Locate the cell with the specified text and output its (x, y) center coordinate. 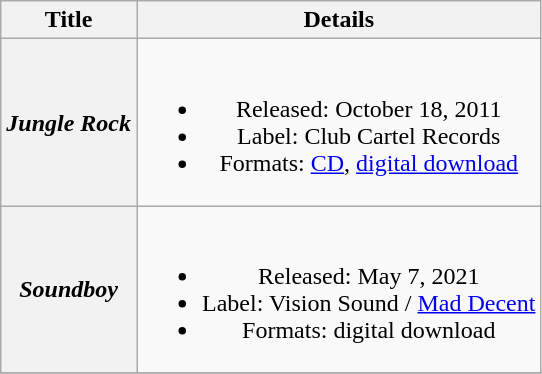
Jungle Rock (69, 122)
Released: October 18, 2011Label: Club Cartel RecordsFormats: CD, digital download (338, 122)
Released: May 7, 2021Label: Vision Sound / Mad DecentFormats: digital download (338, 290)
Soundboy (69, 290)
Title (69, 20)
Details (338, 20)
